Provide the [x, y] coordinate of the cell's center where the given text is located.  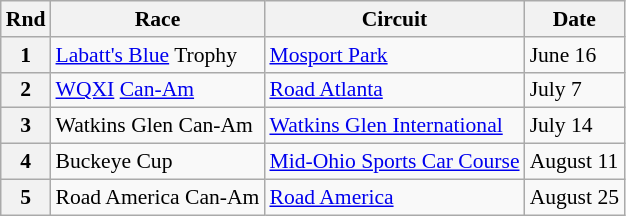
Road America Can-Am [157, 197]
4 [26, 162]
Mosport Park [394, 55]
2 [26, 90]
Rnd [26, 19]
Circuit [394, 19]
Watkins Glen Can-Am [157, 126]
Labatt's Blue Trophy [157, 55]
Race [157, 19]
June 16 [574, 55]
Road Atlanta [394, 90]
August 11 [574, 162]
Mid-Ohio Sports Car Course [394, 162]
WQXI Can-Am [157, 90]
July 14 [574, 126]
1 [26, 55]
Road America [394, 197]
5 [26, 197]
July 7 [574, 90]
Watkins Glen International [394, 126]
3 [26, 126]
Date [574, 19]
Buckeye Cup [157, 162]
August 25 [574, 197]
